From the cell containing the given text, extract its center point as [X, Y] coordinate. 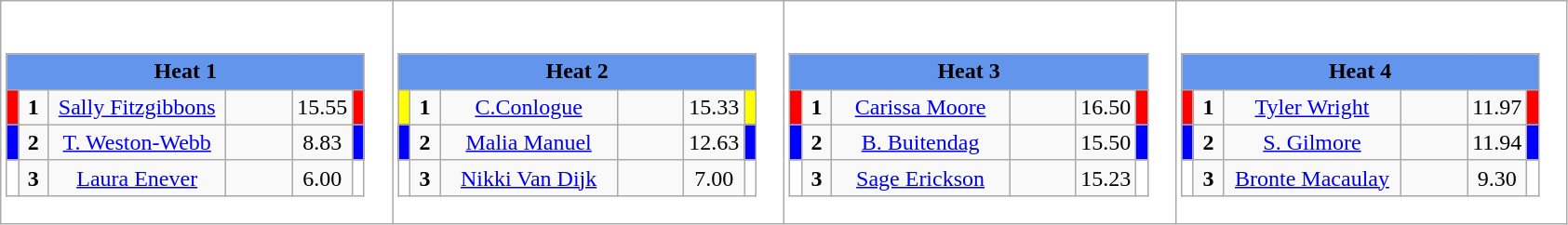
Heat 2 1 C.Conlogue 15.33 2 Malia Manuel 12.63 3 Nikki Van Dijk 7.00 [588, 112]
Heat 1 1 Sally Fitzgibbons 15.55 2 T. Weston-Webb 8.83 3 Laura Enever 6.00 [197, 112]
8.83 [322, 142]
Laura Enever [138, 178]
9.30 [1497, 178]
Carissa Moore [921, 107]
Heat 2 [577, 72]
T. Weston-Webb [138, 142]
7.00 [715, 178]
B. Buitendag [921, 142]
Heat 3 1 Carissa Moore 16.50 2 B. Buitendag 15.50 3 Sage Erickson 15.23 [981, 112]
Heat 4 1 Tyler Wright 11.97 2 S. Gilmore 11.94 3 Bronte Macaulay 9.30 [1372, 112]
11.94 [1497, 142]
15.50 [1106, 142]
Sage Erickson [921, 178]
S. Gilmore [1312, 142]
15.23 [1106, 178]
Malia Manuel [529, 142]
Heat 4 [1360, 72]
15.55 [322, 107]
11.97 [1497, 107]
Bronte Macaulay [1312, 178]
12.63 [715, 142]
6.00 [322, 178]
Tyler Wright [1312, 107]
C.Conlogue [529, 107]
15.33 [715, 107]
16.50 [1106, 107]
Heat 1 [185, 72]
Sally Fitzgibbons [138, 107]
Heat 3 [969, 72]
Nikki Van Dijk [529, 178]
